Search for the cell housing the specified text and yield its [x, y] center coordinate. 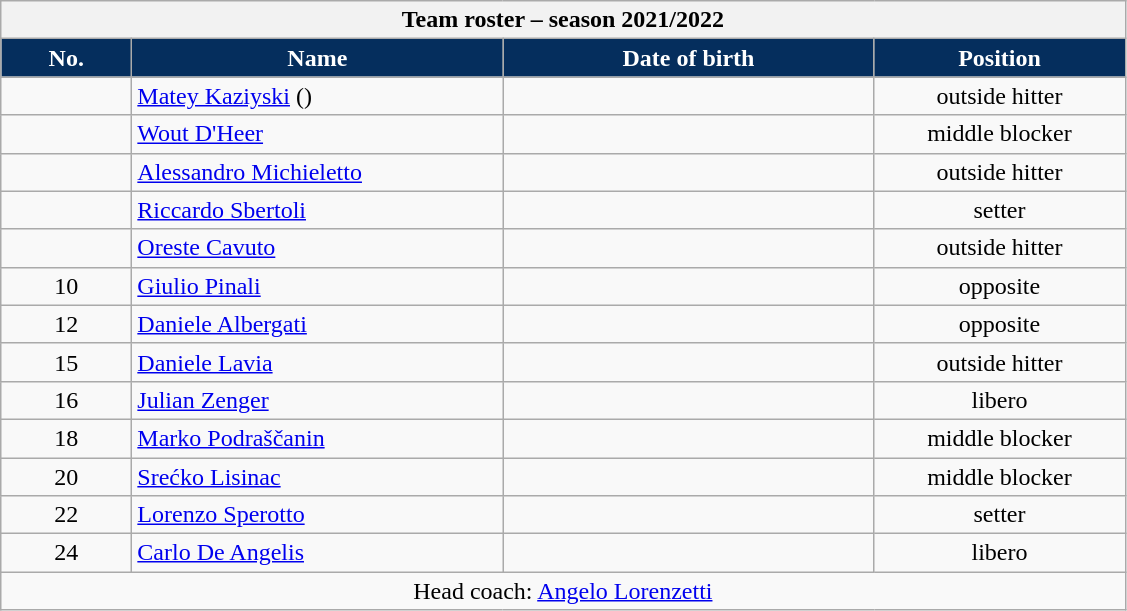
Julian Zenger [318, 400]
12 [66, 324]
Carlo De Angelis [318, 553]
Name [318, 58]
Daniele Albergati [318, 324]
Date of birth [688, 58]
Wout D'Heer [318, 134]
18 [66, 438]
Riccardo Sbertoli [318, 210]
Daniele Lavia [318, 362]
Srećko Lisinac [318, 477]
20 [66, 477]
Matey Kaziyski () [318, 96]
24 [66, 553]
Marko Podraščanin [318, 438]
Team roster – season 2021/2022 [563, 20]
22 [66, 515]
10 [66, 286]
Alessandro Michieletto [318, 172]
Oreste Cavuto [318, 248]
16 [66, 400]
Lorenzo Sperotto [318, 515]
Head coach: Angelo Lorenzetti [563, 591]
15 [66, 362]
Position [1000, 58]
No. [66, 58]
Giulio Pinali [318, 286]
